Return the (X, Y) coordinate for the center point of the cell that contains the specified text.  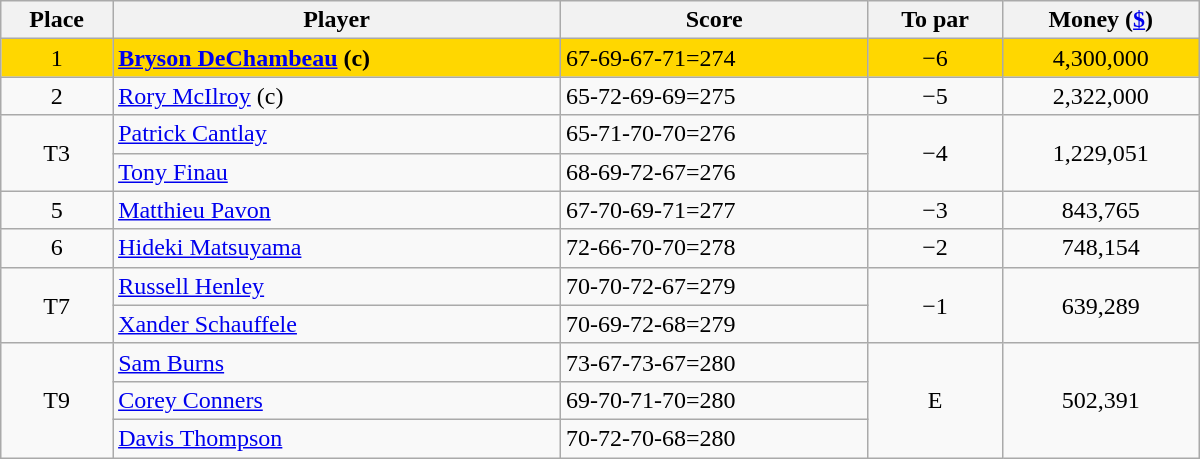
Player (337, 20)
Tony Finau (337, 172)
Rory McIlroy (c) (337, 96)
To par (935, 20)
72-66-70-70=278 (714, 248)
−6 (935, 58)
65-71-70-70=276 (714, 134)
69-70-71-70=280 (714, 400)
2 (57, 96)
Place (57, 20)
4,300,000 (1100, 58)
Russell Henley (337, 286)
E (935, 400)
−3 (935, 210)
T3 (57, 153)
67-70-69-71=277 (714, 210)
73-67-73-67=280 (714, 362)
1,229,051 (1100, 153)
−1 (935, 305)
−5 (935, 96)
Corey Conners (337, 400)
Davis Thompson (337, 438)
Patrick Cantlay (337, 134)
748,154 (1100, 248)
639,289 (1100, 305)
65-72-69-69=275 (714, 96)
843,765 (1100, 210)
T7 (57, 305)
68-69-72-67=276 (714, 172)
5 (57, 210)
Money ($) (1100, 20)
Hideki Matsuyama (337, 248)
70-69-72-68=279 (714, 324)
−4 (935, 153)
Score (714, 20)
2,322,000 (1100, 96)
Matthieu Pavon (337, 210)
Xander Schauffele (337, 324)
Bryson DeChambeau (c) (337, 58)
−2 (935, 248)
70-70-72-67=279 (714, 286)
T9 (57, 400)
502,391 (1100, 400)
67-69-67-71=274 (714, 58)
6 (57, 248)
Sam Burns (337, 362)
70-72-70-68=280 (714, 438)
1 (57, 58)
